Identify which cell holds the provided text, then report its (X, Y) central coordinate. 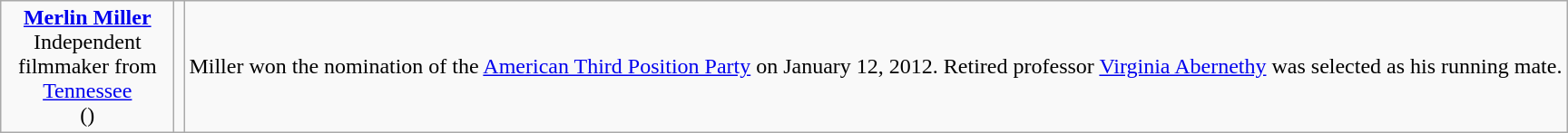
Merlin Miller Independent filmmaker from Tennessee() (87, 67)
